For the text-containing cell, return its midpoint in (x, y) coordinate format. 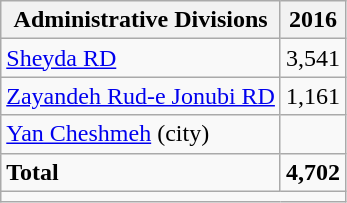
Zayandeh Rud-e Jonubi RD (141, 96)
1,161 (312, 96)
Yan Cheshmeh (city) (141, 134)
2016 (312, 20)
3,541 (312, 58)
Total (141, 172)
Sheyda RD (141, 58)
4,702 (312, 172)
Administrative Divisions (141, 20)
